Scan for the cell matching the given text and deliver its (X, Y) coordinate at center. 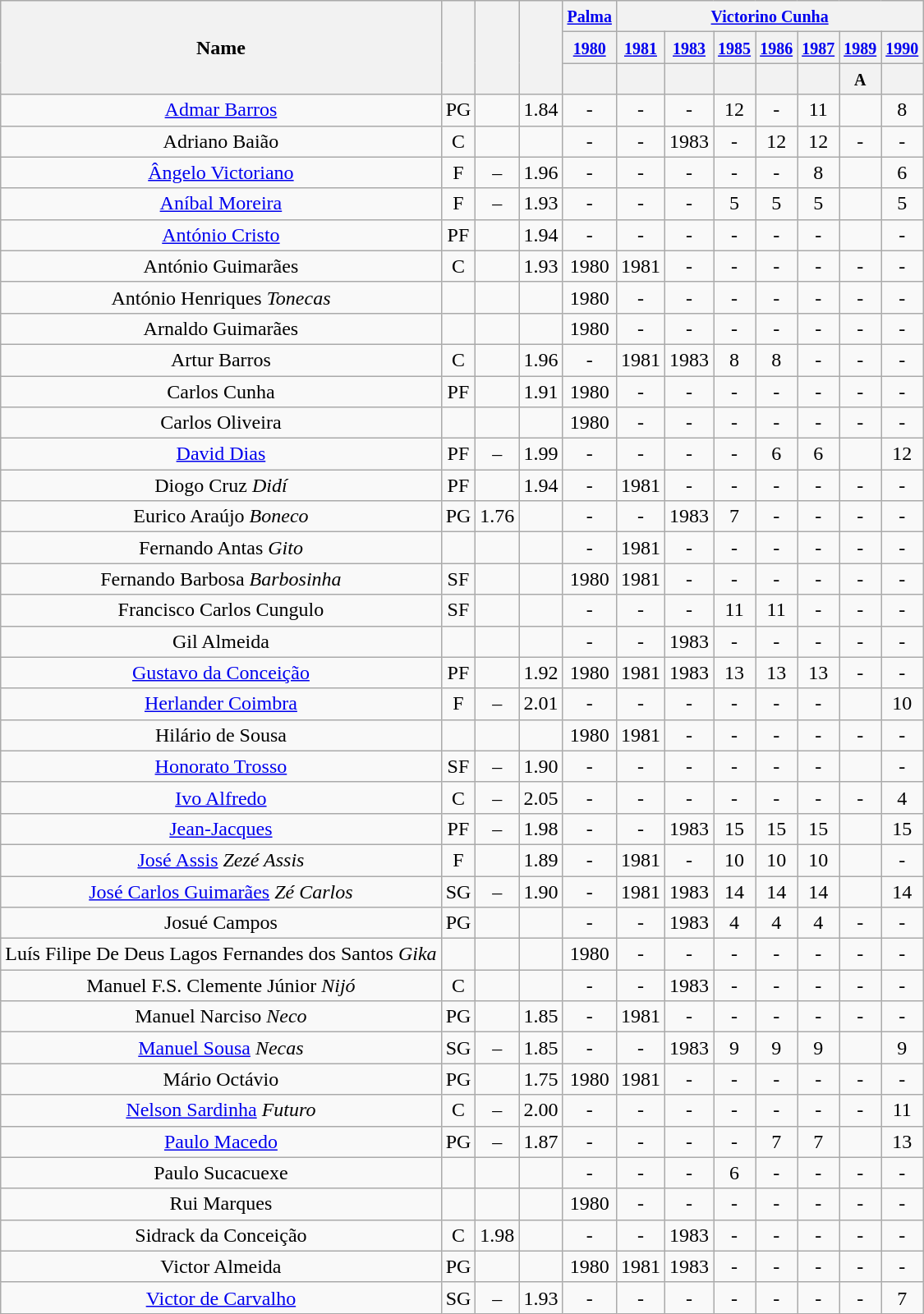
1986 (777, 48)
Fernando Barbosa Barbosinha (221, 579)
Arnaldo Guimarães (221, 328)
1.89 (540, 860)
Victor de Carvalho (221, 1298)
Ivo Alfredo (221, 797)
2.01 (540, 704)
1985 (734, 48)
1.87 (540, 1142)
António Guimarães (221, 266)
Herlander Coimbra (221, 704)
A (861, 79)
Adriano Baião (221, 141)
Mário Octávio (221, 1079)
Sidrack da Conceição (221, 1235)
Victorino Cunha (769, 16)
Carlos Cunha (221, 392)
Honorato Trosso (221, 766)
Carlos Oliveira (221, 423)
Fernando Antas Gito (221, 548)
Manuel Narciso Neco (221, 1017)
Manuel F.S. Clemente Júnior Nijó (221, 985)
Name (221, 48)
1989 (861, 48)
José Carlos Guimarães Zé Carlos (221, 891)
Nelson Sardinha Futuro (221, 1110)
Paulo Macedo (221, 1142)
Josué Campos (221, 923)
António Cristo (221, 235)
Aníbal Moreira (221, 204)
Francisco Carlos Cungulo (221, 610)
1.91 (540, 392)
Paulo Sucacuexe (221, 1173)
Artur Barros (221, 360)
Luís Filipe De Deus Lagos Fernandes dos Santos Gika (221, 954)
2.00 (540, 1110)
David Dias (221, 454)
Manuel Sousa Necas (221, 1048)
Jean-Jacques (221, 829)
1.99 (540, 454)
1.75 (540, 1079)
Diogo Cruz Didí (221, 485)
Gil Almeida (221, 641)
Ângelo Victoriano (221, 172)
1.92 (540, 673)
1987 (818, 48)
António Henriques Tonecas (221, 297)
José Assis Zezé Assis (221, 860)
1.76 (498, 517)
1990 (902, 48)
Hilário de Sousa (221, 735)
Victor Almeida (221, 1266)
Rui Marques (221, 1204)
Eurico Araújo Boneco (221, 517)
Admar Barros (221, 110)
1.84 (540, 110)
2.05 (540, 797)
Gustavo da Conceição (221, 673)
Palma (590, 16)
